Return the (X, Y) coordinate for the center point of the cell that contains the specified text.  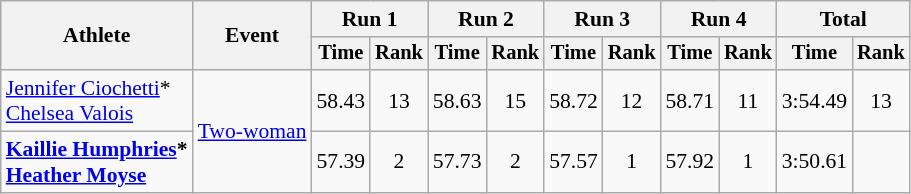
15 (516, 100)
Kaillie Humphries*Heather Moyse (97, 162)
58.63 (458, 100)
12 (632, 100)
3:54.49 (814, 100)
Run 2 (486, 19)
57.73 (458, 162)
Total (844, 19)
Two-woman (252, 131)
Event (252, 36)
11 (748, 100)
58.71 (690, 100)
57.57 (574, 162)
58.43 (342, 100)
3:50.61 (814, 162)
57.92 (690, 162)
Run 1 (370, 19)
57.39 (342, 162)
58.72 (574, 100)
Jennifer Ciochetti*Chelsea Valois (97, 100)
Run 3 (602, 19)
Run 4 (718, 19)
Athlete (97, 36)
